Return [x, y] of the center of cell containing provided text 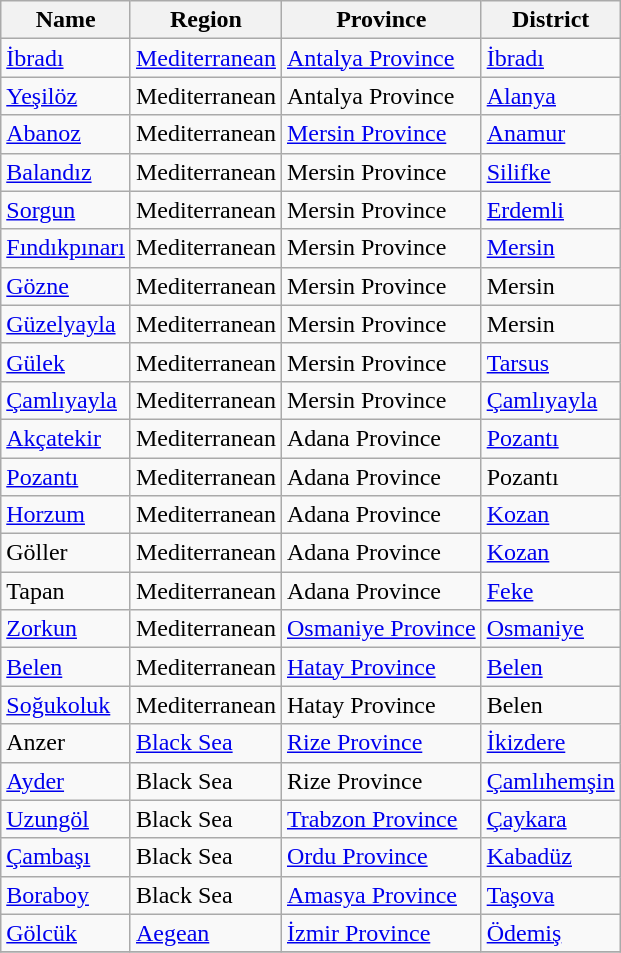
Uzungöl [66, 819]
Ayder [66, 781]
Amasya Province [381, 895]
Aegean [206, 933]
Tarsus [550, 362]
Trabzon Province [381, 819]
Sorgun [66, 210]
Kabadüz [550, 857]
Erdemli [550, 210]
Göller [66, 553]
İzmir Province [381, 933]
Osmaniye Province [381, 629]
Akçatekir [66, 438]
Feke [550, 591]
İkizdere [550, 743]
Region [206, 20]
Abanoz [66, 134]
Çamlıhemşin [550, 781]
Name [66, 20]
Soğukoluk [66, 705]
Gölcük [66, 933]
Fındıkpınarı [66, 248]
Gözne [66, 286]
Silifke [550, 172]
Ordu Province [381, 857]
Güzelyayla [66, 324]
Balandız [66, 172]
Ödemiş [550, 933]
Province [381, 20]
Boraboy [66, 895]
Gülek [66, 362]
Çaykara [550, 819]
Osmaniye [550, 629]
Zorkun [66, 629]
Anzer [66, 743]
Alanya [550, 96]
Yeşilöz [66, 96]
Anamur [550, 134]
Tapan [66, 591]
Taşova [550, 895]
Horzum [66, 515]
District [550, 20]
Çambaşı [66, 857]
